For the text-containing cell, return its midpoint in [X, Y] coordinate format. 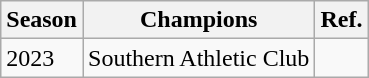
Ref. [342, 20]
Champions [198, 20]
Southern Athletic Club [198, 58]
2023 [42, 58]
Season [42, 20]
